Capture the cell that displays the provided text and extract its (x, y) central coordinate. 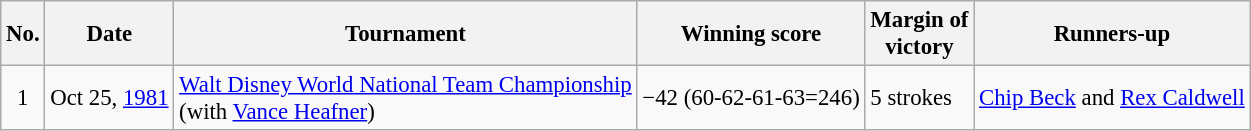
Date (110, 34)
No. (23, 34)
Walt Disney World National Team Championship(with Vance Heafner) (406, 98)
Winning score (751, 34)
Margin ofvictory (920, 34)
Tournament (406, 34)
Chip Beck and Rex Caldwell (1112, 98)
Oct 25, 1981 (110, 98)
1 (23, 98)
5 strokes (920, 98)
Runners-up (1112, 34)
−42 (60-62-61-63=246) (751, 98)
